Find where the given text appears and provide that cell's center as [X, Y] coordinate. 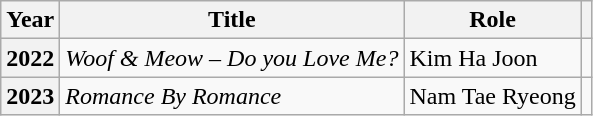
Nam Tae Ryeong [492, 96]
Woof & Meow – Do you Love Me? [232, 58]
Role [492, 20]
Kim Ha Joon [492, 58]
Title [232, 20]
2023 [30, 96]
Year [30, 20]
Romance By Romance [232, 96]
2022 [30, 58]
